Pinpoint the cell where the given text exists, returning its (X, Y) midpoint coordinate. 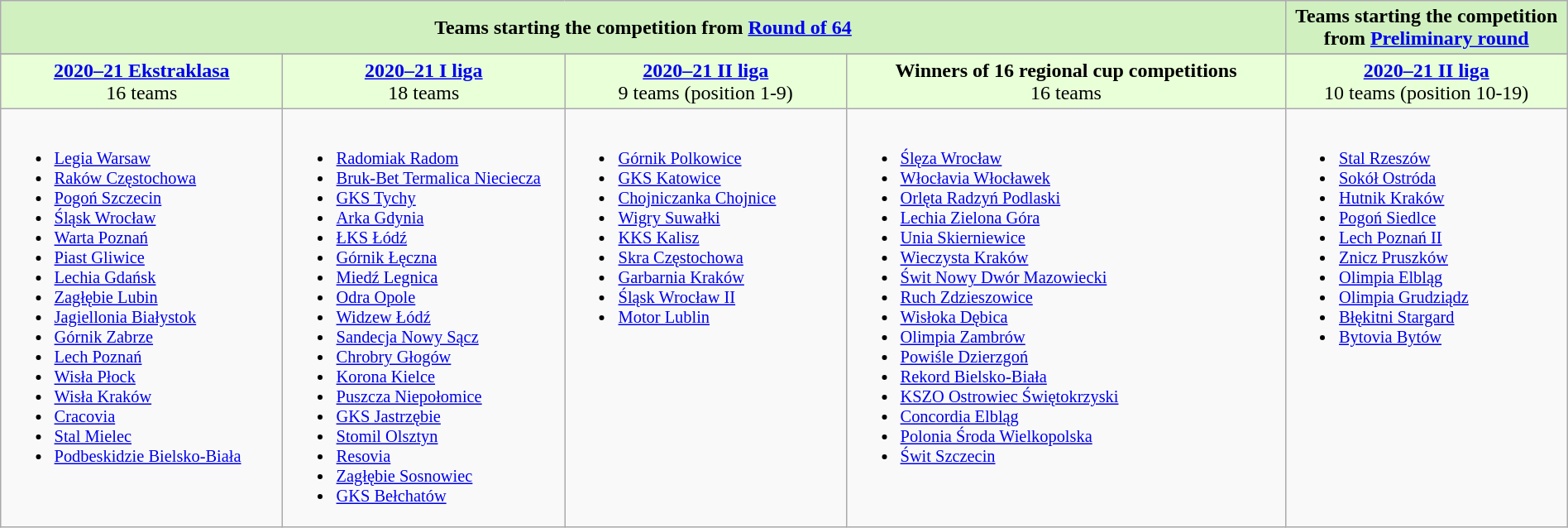
Teams starting the competition from Round of 64 (643, 28)
2020–21 I liga18 teams (423, 81)
Winners of 16 regional cup competitions16 teams (1066, 81)
2020–21 II liga10 teams (position 10-19) (1426, 81)
2020–21 II liga9 teams (position 1-9) (706, 81)
Stal RzeszówSokół OstródaHutnik KrakówPogoń SiedlceLech Poznań IIZnicz PruszkówOlimpia ElblągOlimpia GrudziądzBłękitni StargardBytovia Bytów (1426, 318)
Teams starting the competition from Preliminary round (1426, 28)
Górnik PolkowiceGKS KatowiceChojniczanka ChojniceWigry SuwałkiKKS KaliszSkra CzęstochowaGarbarnia KrakówŚląsk Wrocław IIMotor Lublin (706, 318)
2020–21 Ekstraklasa16 teams (142, 81)
